Return the (x, y) coordinate for the center point of the cell that contains the specified text.  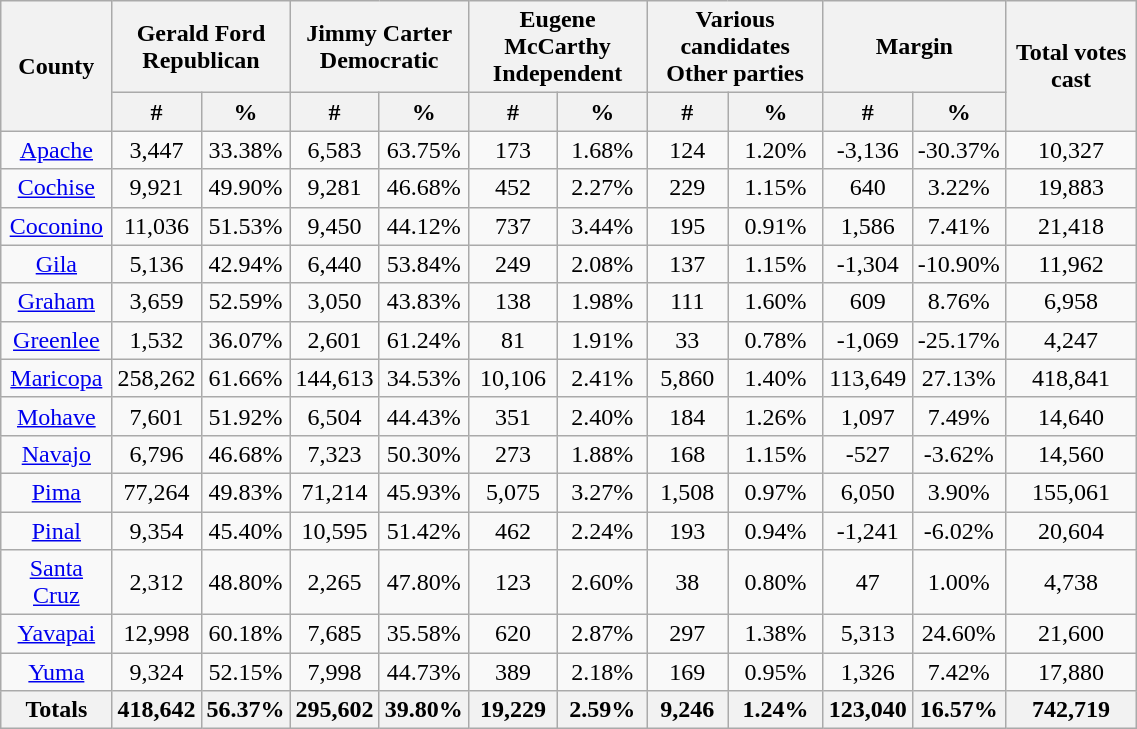
111 (688, 302)
2.24% (602, 531)
1,326 (868, 672)
1.88% (602, 454)
3.27% (602, 492)
Yuma (56, 672)
2.08% (602, 264)
0.94% (776, 531)
Coconino (56, 226)
Pinal (56, 531)
Pima (56, 492)
609 (868, 302)
-3.62% (958, 454)
351 (512, 416)
33.38% (246, 150)
2.27% (602, 188)
7,601 (156, 416)
389 (512, 672)
1.98% (602, 302)
2.59% (602, 710)
27.13% (958, 378)
137 (688, 264)
61.24% (424, 340)
4,247 (1070, 340)
4,738 (1070, 582)
Navajo (56, 454)
9,354 (156, 531)
44.73% (424, 672)
3.22% (958, 188)
-1,069 (868, 340)
-10.90% (958, 264)
5,313 (868, 634)
6,583 (334, 150)
168 (688, 454)
19,229 (512, 710)
2.60% (602, 582)
5,136 (156, 264)
21,418 (1070, 226)
2.87% (602, 634)
0.97% (776, 492)
49.90% (246, 188)
17,880 (1070, 672)
5,860 (688, 378)
44.12% (424, 226)
0.80% (776, 582)
14,560 (1070, 454)
620 (512, 634)
Cochise (56, 188)
1.91% (602, 340)
9,324 (156, 672)
3.44% (602, 226)
7.49% (958, 416)
-527 (868, 454)
63.75% (424, 150)
6,050 (868, 492)
297 (688, 634)
49.83% (246, 492)
3,659 (156, 302)
418,642 (156, 710)
14,640 (1070, 416)
24.60% (958, 634)
418,841 (1070, 378)
5,075 (512, 492)
10,327 (1070, 150)
6,958 (1070, 302)
53.84% (424, 264)
35.58% (424, 634)
51.42% (424, 531)
1,508 (688, 492)
1.26% (776, 416)
16.57% (958, 710)
229 (688, 188)
51.92% (246, 416)
12,998 (156, 634)
42.94% (246, 264)
0.95% (776, 672)
9,921 (156, 188)
0.91% (776, 226)
47 (868, 582)
169 (688, 672)
2,312 (156, 582)
144,613 (334, 378)
19,883 (1070, 188)
6,796 (156, 454)
36.07% (246, 340)
-30.37% (958, 150)
1.24% (776, 710)
6,504 (334, 416)
8.76% (958, 302)
Santa Cruz (56, 582)
61.66% (246, 378)
Maricopa (56, 378)
Greenlee (56, 340)
Margin (914, 47)
County (56, 66)
Various candidatesOther parties (735, 47)
50.30% (424, 454)
1.60% (776, 302)
1.00% (958, 582)
45.93% (424, 492)
124 (688, 150)
1.20% (776, 150)
2,265 (334, 582)
184 (688, 416)
34.53% (424, 378)
452 (512, 188)
123,040 (868, 710)
20,604 (1070, 531)
193 (688, 531)
273 (512, 454)
77,264 (156, 492)
Yavapai (56, 634)
43.83% (424, 302)
7.41% (958, 226)
6,440 (334, 264)
71,214 (334, 492)
2.18% (602, 672)
249 (512, 264)
56.37% (246, 710)
0.78% (776, 340)
462 (512, 531)
742,719 (1070, 710)
Graham (56, 302)
Eugene McCarthyIndependent (558, 47)
60.18% (246, 634)
3.90% (958, 492)
9,281 (334, 188)
1,097 (868, 416)
Gila (56, 264)
7.42% (958, 672)
7,685 (334, 634)
10,106 (512, 378)
1.40% (776, 378)
Mohave (56, 416)
Gerald FordRepublican (201, 47)
9,450 (334, 226)
2.40% (602, 416)
9,246 (688, 710)
-25.17% (958, 340)
1,532 (156, 340)
47.80% (424, 582)
33 (688, 340)
7,998 (334, 672)
1.38% (776, 634)
113,649 (868, 378)
3,447 (156, 150)
3,050 (334, 302)
Jimmy CarterDemocratic (379, 47)
173 (512, 150)
-1,304 (868, 264)
52.59% (246, 302)
195 (688, 226)
7,323 (334, 454)
138 (512, 302)
1.68% (602, 150)
52.15% (246, 672)
-3,136 (868, 150)
Apache (56, 150)
2,601 (334, 340)
123 (512, 582)
-6.02% (958, 531)
10,595 (334, 531)
2.41% (602, 378)
81 (512, 340)
Total votes cast (1070, 66)
11,962 (1070, 264)
-1,241 (868, 531)
737 (512, 226)
1,586 (868, 226)
258,262 (156, 378)
45.40% (246, 531)
155,061 (1070, 492)
44.43% (424, 416)
48.80% (246, 582)
21,600 (1070, 634)
295,602 (334, 710)
Totals (56, 710)
39.80% (424, 710)
11,036 (156, 226)
38 (688, 582)
51.53% (246, 226)
640 (868, 188)
